From the cell containing the given text, extract its center point as (x, y) coordinate. 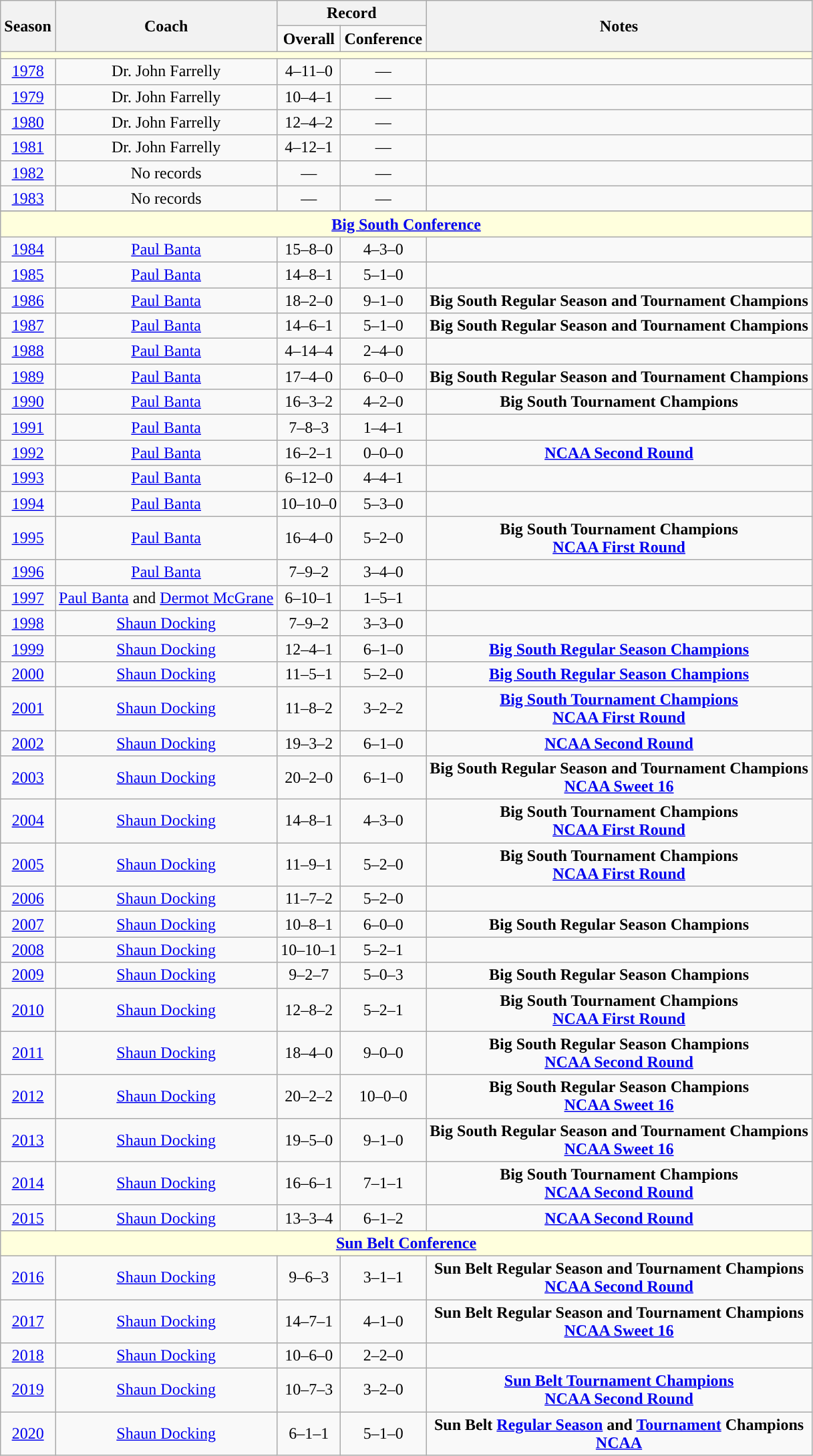
1997 (28, 598)
Big South Conference (406, 224)
Sun Belt Tournament ChampionsNCAA Second Round (619, 1391)
3–4–0 (383, 572)
2004 (28, 822)
1990 (28, 402)
5–3–0 (383, 504)
4–12–1 (309, 148)
10–0–0 (383, 1097)
10–7–3 (309, 1391)
Sun Belt Regular Season and Tournament ChampionsNCAA Second Round (619, 1277)
16–3–2 (309, 402)
2020 (28, 1433)
2010 (28, 1010)
0–0–0 (383, 453)
4–1–0 (383, 1321)
14–7–1 (309, 1321)
1979 (28, 97)
19–3–2 (309, 743)
1981 (28, 148)
19–5–0 (309, 1139)
12–8–2 (309, 1010)
18–4–0 (309, 1053)
1984 (28, 249)
Paul Banta and Dermot McGrane (166, 598)
2016 (28, 1277)
12–4–1 (309, 649)
2000 (28, 674)
Big South Regular Season ChampionsNCAA Second Round (619, 1053)
1994 (28, 504)
10–6–0 (309, 1356)
2019 (28, 1391)
1986 (28, 300)
18–2–0 (309, 300)
Sun Belt Regular Season and Tournament ChampionsNCAA Sweet 16 (619, 1321)
1999 (28, 649)
20–2–0 (309, 777)
11–9–1 (309, 864)
2011 (28, 1053)
2013 (28, 1139)
1989 (28, 377)
2007 (28, 924)
15–8–0 (309, 249)
10–4–1 (309, 97)
6–10–1 (309, 598)
17–4–0 (309, 377)
1988 (28, 351)
16–4–0 (309, 538)
9–0–0 (383, 1053)
3–1–1 (383, 1277)
2008 (28, 950)
2–2–0 (383, 1356)
7–8–3 (309, 427)
1987 (28, 326)
11–8–2 (309, 708)
1978 (28, 71)
11–7–2 (309, 899)
4–11–0 (309, 71)
16–6–1 (309, 1184)
11–5–1 (309, 674)
6–1–1 (309, 1433)
16–2–1 (309, 453)
6–12–0 (309, 478)
13–3–4 (309, 1218)
7–1–1 (383, 1184)
5–0–3 (383, 975)
1982 (28, 173)
Overall (309, 39)
1985 (28, 275)
10–8–1 (309, 924)
3–2–0 (383, 1391)
10–10–0 (309, 504)
Big South Tournament Champions (619, 402)
Conference (383, 39)
4–2–0 (383, 402)
3–2–2 (383, 708)
Sun Belt Regular Season and Tournament ChampionsNCAA (619, 1433)
Coach (166, 26)
Big South Tournament ChampionsNCAA Second Round (619, 1184)
2005 (28, 864)
2002 (28, 743)
2015 (28, 1218)
Season (28, 26)
6–1–2 (383, 1218)
1–5–1 (383, 598)
20–2–2 (309, 1097)
1992 (28, 453)
Sun Belt Conference (406, 1243)
2003 (28, 777)
2–4–0 (383, 351)
1993 (28, 478)
2012 (28, 1097)
2009 (28, 975)
Notes (619, 26)
4–14–4 (309, 351)
Big South Regular Season ChampionsNCAA Sweet 16 (619, 1097)
4–4–1 (383, 478)
2018 (28, 1356)
10–10–1 (309, 950)
2006 (28, 899)
1980 (28, 122)
9–2–7 (309, 975)
2001 (28, 708)
1998 (28, 623)
9–6–3 (309, 1277)
1991 (28, 427)
1996 (28, 572)
Record (351, 13)
3–3–0 (383, 623)
14–6–1 (309, 326)
2014 (28, 1184)
1995 (28, 538)
1–4–1 (383, 427)
12–4–2 (309, 122)
2017 (28, 1321)
1983 (28, 198)
